Provide the [x, y] coordinate of the cell's center where the given text is located.  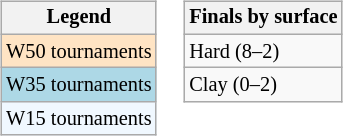
W15 tournaments [78, 119]
Clay (0–2) [263, 85]
Hard (8–2) [263, 51]
W35 tournaments [78, 85]
W50 tournaments [78, 51]
Legend [78, 18]
Finals by surface [263, 18]
